Provide the (x, y) coordinate of the cell's center where the given text is located.  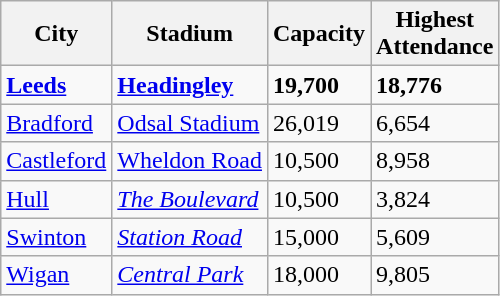
Station Road (190, 237)
Capacity (318, 34)
3,824 (435, 199)
Stadium (190, 34)
Leeds (56, 85)
Odsal Stadium (190, 123)
15,000 (318, 237)
6,654 (435, 123)
9,805 (435, 275)
Castleford (56, 161)
Headingley (190, 85)
Wigan (56, 275)
Swinton (56, 237)
18,000 (318, 275)
18,776 (435, 85)
City (56, 34)
19,700 (318, 85)
Wheldon Road (190, 161)
26,019 (318, 123)
Bradford (56, 123)
HighestAttendance (435, 34)
8,958 (435, 161)
The Boulevard (190, 199)
Central Park (190, 275)
Hull (56, 199)
5,609 (435, 237)
